Pinpoint the cell where the given text exists, returning its [x, y] midpoint coordinate. 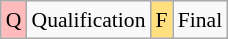
F [162, 20]
Qualification [89, 20]
Final [200, 20]
Q [14, 20]
